From the cell containing the given text, extract its center point as (X, Y) coordinate. 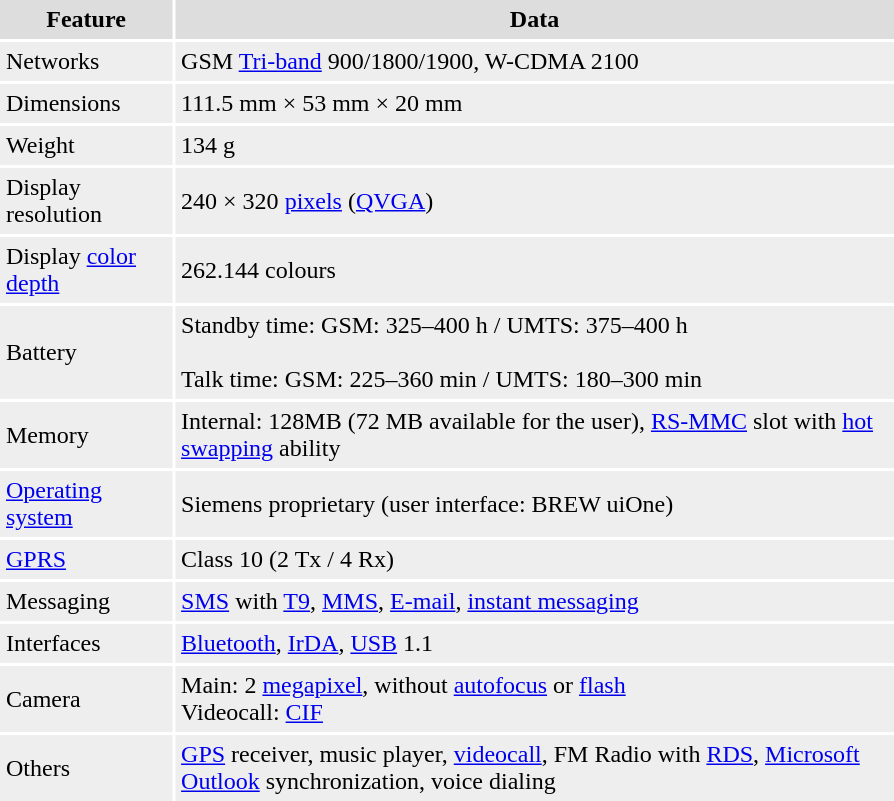
GSM Tri-band 900/1800/1900, W-CDMA 2100 (534, 62)
Others (86, 768)
111.5 mm × 53 mm × 20 mm (534, 104)
Display resolution (86, 201)
Dimensions (86, 104)
Bluetooth, IrDA, USB 1.1 (534, 644)
GPRS (86, 560)
GPS receiver, music player, videocall, FM Radio with RDS, Microsoft Outlook synchronization, voice dialing (534, 768)
Networks (86, 62)
Feature (86, 20)
Memory (86, 435)
240 × 320 pixels (QVGA) (534, 201)
Internal: 128MB (72 MB available for the user), RS-MMC slot with hot swapping ability (534, 435)
Standby time: GSM: 325–400 h / UMTS: 375–400 hTalk time: GSM: 225–360 min / UMTS: 180–300 min (534, 352)
Messaging (86, 602)
Camera (86, 699)
Battery (86, 352)
Main: 2 megapixel, without autofocus or flashVideocall: CIF (534, 699)
Weight (86, 146)
Operating system (86, 504)
SMS with T9, MMS, E-mail, instant messaging (534, 602)
Display color depth (86, 270)
Data (534, 20)
262.144 colours (534, 270)
Interfaces (86, 644)
Siemens proprietary (user interface: BREW uiOne) (534, 504)
134 g (534, 146)
Class 10 (2 Tx / 4 Rx) (534, 560)
